Pinpoint the cell where the given text exists, returning its [x, y] midpoint coordinate. 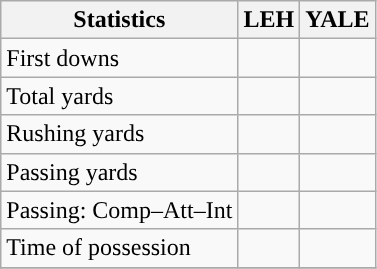
First downs [120, 58]
YALE [338, 20]
Total yards [120, 96]
LEH [269, 20]
Rushing yards [120, 134]
Passing: Comp–Att–Int [120, 210]
Passing yards [120, 172]
Statistics [120, 20]
Time of possession [120, 248]
